For the text-containing cell, return its midpoint in (x, y) coordinate format. 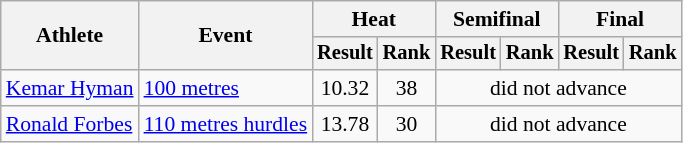
Final (620, 19)
110 metres hurdles (226, 124)
100 metres (226, 88)
Ronald Forbes (70, 124)
10.32 (345, 88)
Athlete (70, 36)
13.78 (345, 124)
30 (407, 124)
Heat (374, 19)
Kemar Hyman (70, 88)
38 (407, 88)
Event (226, 36)
Semifinal (496, 19)
